Capture the cell that displays the provided text and extract its [x, y] central coordinate. 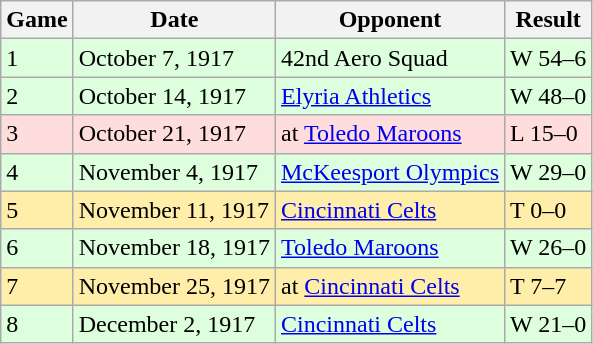
42nd Aero Squad [390, 58]
Toledo Maroons [390, 248]
W 29–0 [548, 172]
T 7–7 [548, 286]
Opponent [390, 20]
November 25, 1917 [174, 286]
Date [174, 20]
November 11, 1917 [174, 210]
7 [37, 286]
W 48–0 [548, 96]
4 [37, 172]
at Cincinnati Celts [390, 286]
8 [37, 324]
Result [548, 20]
McKeesport Olympics [390, 172]
October 7, 1917 [174, 58]
Elyria Athletics [390, 96]
at Toledo Maroons [390, 134]
November 4, 1917 [174, 172]
3 [37, 134]
L 15–0 [548, 134]
October 21, 1917 [174, 134]
1 [37, 58]
5 [37, 210]
W 21–0 [548, 324]
November 18, 1917 [174, 248]
October 14, 1917 [174, 96]
December 2, 1917 [174, 324]
2 [37, 96]
W 54–6 [548, 58]
6 [37, 248]
W 26–0 [548, 248]
T 0–0 [548, 210]
Game [37, 20]
